Return (x, y) of the center of cell containing provided text 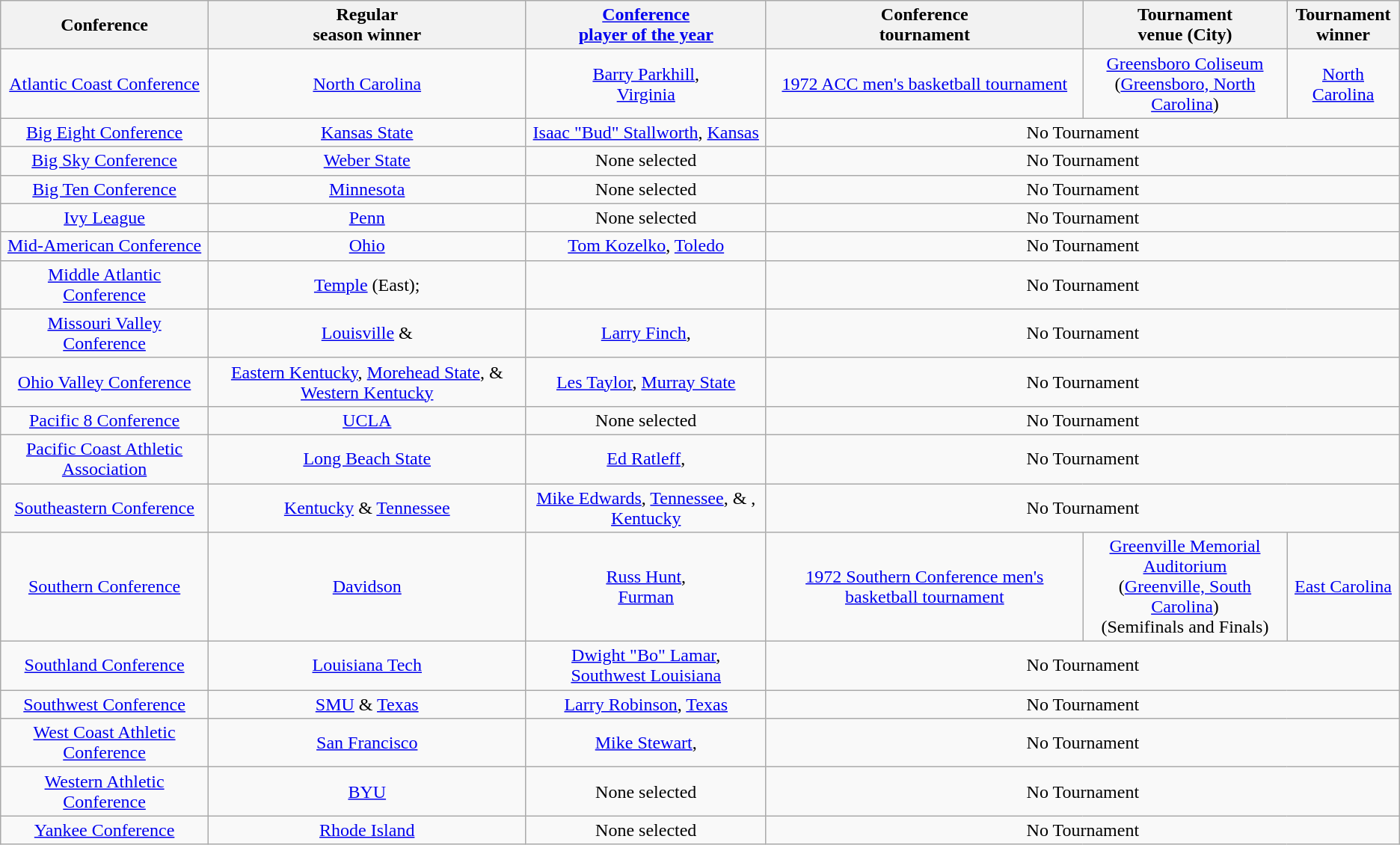
Penn (366, 218)
Long Beach State (366, 459)
Mike Edwards, Tennessee, & , Kentucky (646, 507)
Ohio (366, 246)
Tournament venue (City) (1185, 25)
Conference tournament (924, 25)
Les Taylor, Murray State (646, 381)
Ivy League (105, 218)
Barry Parkhill,Virginia (646, 84)
Mike Stewart, (646, 743)
UCLA (366, 420)
Temple (East); (366, 284)
Greenville Memorial Auditorium(Greenville, South Carolina)(Semifinals and Finals) (1185, 587)
Pacific Coast Athletic Association (105, 459)
Minnesota (366, 189)
Big Sky Conference (105, 161)
Greensboro Coliseum(Greensboro, North Carolina) (1185, 84)
Dwight "Bo" Lamar,Southwest Louisiana (646, 666)
Pacific 8 Conference (105, 420)
Kansas State (366, 132)
Louisville & (366, 334)
Davidson (366, 587)
Southwest Conference (105, 704)
Tom Kozelko, Toledo (646, 246)
Mid-American Conference (105, 246)
Ed Ratleff, (646, 459)
Russ Hunt,Furman (646, 587)
Rhode Island (366, 830)
Middle Atlantic Conference (105, 284)
West Coast Athletic Conference (105, 743)
San Francisco (366, 743)
East Carolina (1343, 587)
Southeastern Conference (105, 507)
Larry Finch, (646, 334)
1972 ACC men's basketball tournament (924, 84)
Conference (105, 25)
Ohio Valley Conference (105, 381)
Southern Conference (105, 587)
Conference player of the year (646, 25)
Weber State (366, 161)
Isaac "Bud" Stallworth, Kansas (646, 132)
Atlantic Coast Conference (105, 84)
Big Eight Conference (105, 132)
Larry Robinson, Texas (646, 704)
Eastern Kentucky, Morehead State, & Western Kentucky (366, 381)
Southland Conference (105, 666)
Missouri Valley Conference (105, 334)
Kentucky & Tennessee (366, 507)
Regular season winner (366, 25)
Tournament winner (1343, 25)
Big Ten Conference (105, 189)
SMU & Texas (366, 704)
1972 Southern Conference men's basketball tournament (924, 587)
Louisiana Tech (366, 666)
Yankee Conference (105, 830)
Western Athletic Conference (105, 791)
BYU (366, 791)
